Extract the [x, y] coordinate from the center of the cell holding the provided text.  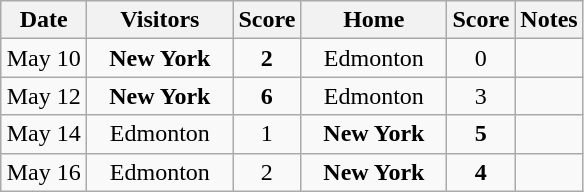
6 [267, 96]
Notes [549, 20]
1 [267, 134]
Home [374, 20]
0 [481, 58]
May 10 [44, 58]
May 12 [44, 96]
4 [481, 172]
3 [481, 96]
Date [44, 20]
May 14 [44, 134]
5 [481, 134]
Visitors [160, 20]
May 16 [44, 172]
